Capture the cell that displays the provided text and extract its (X, Y) central coordinate. 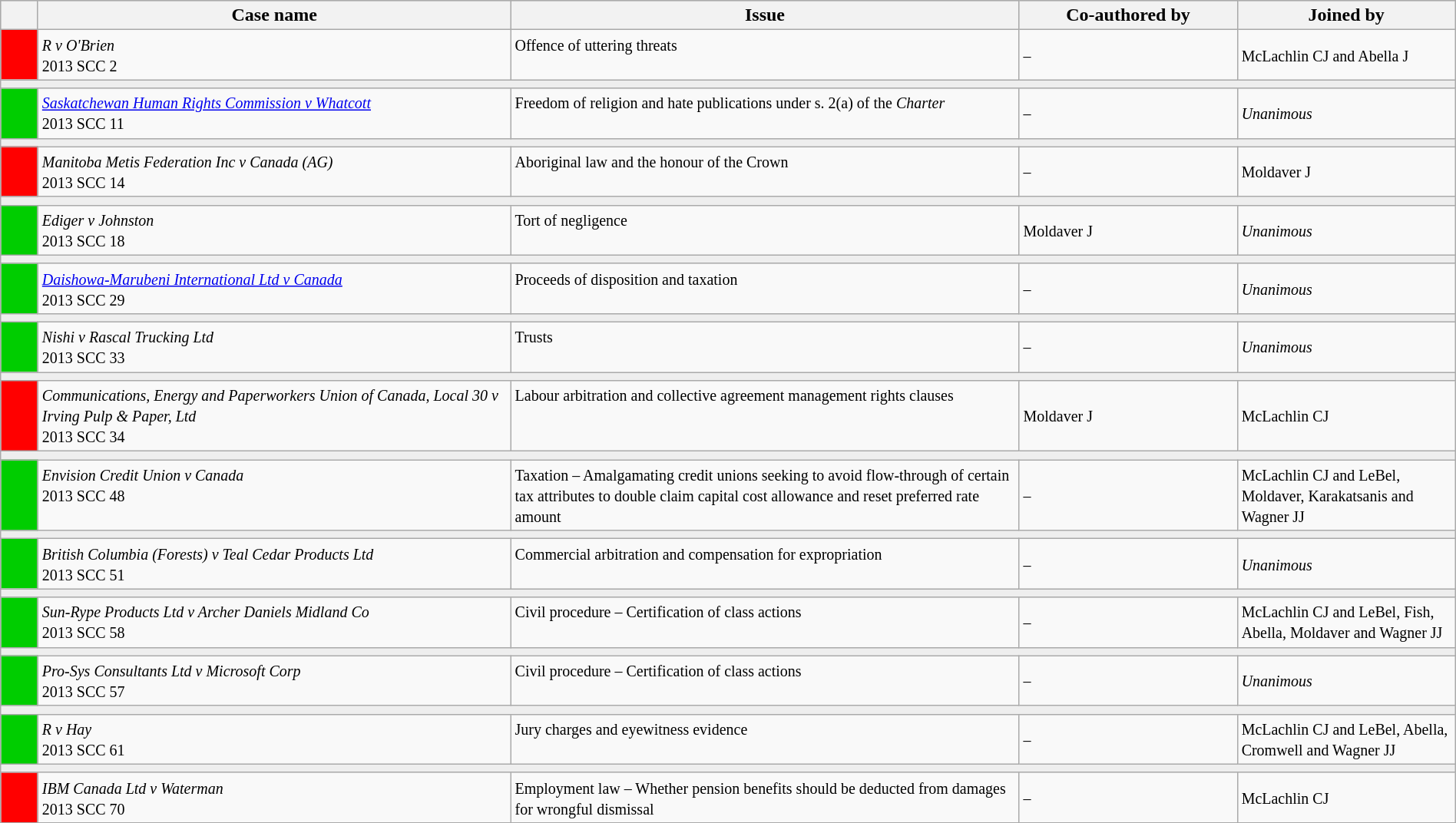
McLachlin CJ and Abella J (1346, 55)
Manitoba Metis Federation Inc v Canada (AG) 2013 SCC 14 (274, 172)
McLachlin CJ and LeBel, Fish, Abella, Moldaver and Wagner JJ (1346, 622)
Employment law – Whether pension benefits should be deducted from damages for wrongful dismissal (765, 797)
Case name (274, 15)
British Columbia (Forests) v Teal Cedar Products Ltd 2013 SCC 51 (274, 564)
R v Hay 2013 SCC 61 (274, 739)
Offence of uttering threats (765, 55)
Nishi v Rascal Trucking Ltd 2013 SCC 33 (274, 347)
Freedom of religion and hate publications under s. 2(a) of the Charter (765, 114)
Commercial arbitration and compensation for expropriation (765, 564)
Saskatchewan Human Rights Commission v Whatcott 2013 SCC 11 (274, 114)
Proceeds of disposition and taxation (765, 289)
Trusts (765, 347)
Co-authored by (1128, 15)
McLachlin CJ and LeBel, Abella, Cromwell and Wagner JJ (1346, 739)
Tort of negligence (765, 230)
Ediger v Johnston 2013 SCC 18 (274, 230)
McLachlin CJ and LeBel, Moldaver, Karakatsanis and Wagner JJ (1346, 495)
Daishowa-Marubeni International Ltd v Canada 2013 SCC 29 (274, 289)
Labour arbitration and collective agreement management rights clauses (765, 416)
Sun-Rype Products Ltd v Archer Daniels Midland Co 2013 SCC 58 (274, 622)
Communications, Energy and Paperworkers Union of Canada, Local 30 v Irving Pulp & Paper, Ltd 2013 SCC 34 (274, 416)
Joined by (1346, 15)
Envision Credit Union v Canada 2013 SCC 48 (274, 495)
R v O'Brien 2013 SCC 2 (274, 55)
Jury charges and eyewitness evidence (765, 739)
Issue (765, 15)
IBM Canada Ltd v Waterman 2013 SCC 70 (274, 797)
Aboriginal law and the honour of the Crown (765, 172)
Pro-Sys Consultants Ltd v Microsoft Corp 2013 SCC 57 (274, 680)
